Return [x, y] of the center of cell containing provided text 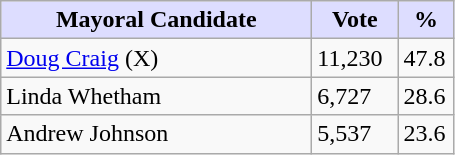
Andrew Johnson [156, 134]
5,537 [355, 134]
Linda Whetham [156, 96]
23.6 [426, 134]
% [426, 20]
11,230 [355, 58]
28.6 [426, 96]
47.8 [426, 58]
Mayoral Candidate [156, 20]
6,727 [355, 96]
Vote [355, 20]
Doug Craig (X) [156, 58]
